Pinpoint the cell where the given text exists, returning its (X, Y) midpoint coordinate. 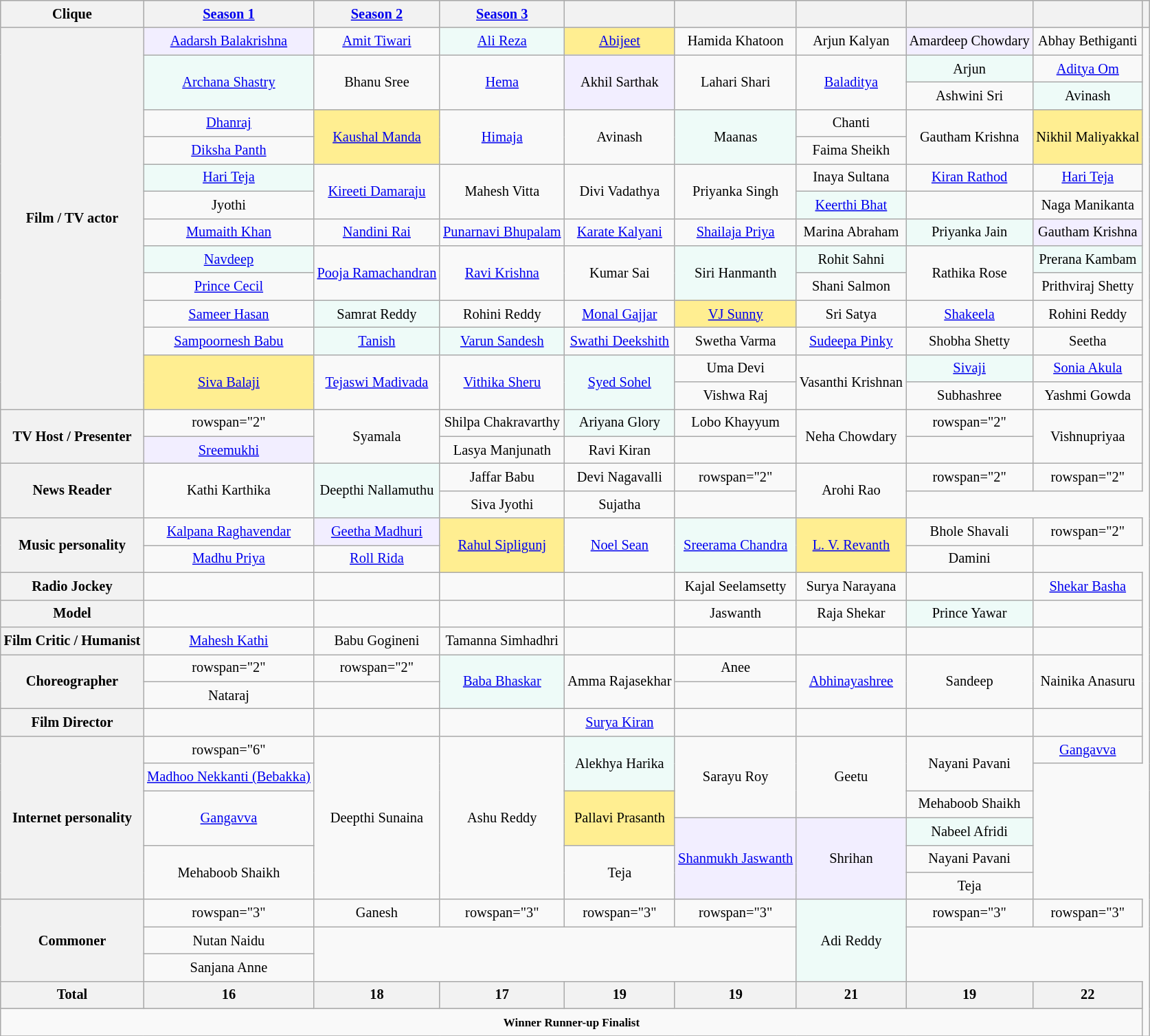
Choreographer (72, 682)
Punarnavi Bhupalam (501, 232)
Babu Gogineni (376, 640)
Pooja Ramachandran (376, 272)
Mumaith Khan (228, 232)
Baladitya (851, 82)
Swathi Deekshith (620, 341)
Prithviraj Shetty (1087, 286)
Rahul Sipligunj (501, 545)
VJ Sunny (735, 314)
Baba Bhaskar (501, 682)
Naga Manikanta (1087, 205)
Akhil Sarthak (620, 82)
Sarayu Roy (735, 776)
Abijeet (620, 41)
Shanmukh Jaswanth (735, 859)
Noel Sean (620, 545)
Roll Rida (376, 559)
Marina Abraham (851, 232)
News Reader (72, 491)
Vishwa Raj (735, 396)
Swetha Varma (735, 341)
Sonia Akula (1087, 368)
TV Host / Presenter (72, 436)
Nikhil Maliyakkal (1087, 136)
Total (72, 995)
Maanas (735, 136)
Anee (735, 668)
rowspan="6" (228, 750)
17 (501, 995)
Hamida Khatoon (735, 41)
Deepthi Sunaina (376, 818)
Nabeel Afridi (970, 831)
Prerana Kambam (1087, 259)
Mahesh Vitta (501, 191)
Hema (501, 82)
Model (72, 613)
Tanish (376, 341)
Film Director (72, 722)
Sudeepa Pinky (851, 341)
Ali Reza (501, 41)
Subhashree (970, 396)
Sri Satya (851, 314)
Kalpana Raghavendar (228, 532)
Tamanna Simhadhri (501, 640)
Radio Jockey (72, 586)
Syed Sohel (620, 382)
Aadarsh Balakrishna (228, 41)
22 (1087, 995)
Arjun (970, 69)
Commoner (72, 940)
Geetu (851, 776)
Prince Yawar (970, 613)
Film / TV actor (72, 218)
Ashwini Sri (970, 95)
Damini (970, 559)
Sampoornesh Babu (228, 341)
Lahari Shari (735, 82)
Sanjana Anne (228, 967)
Amit Tiwari (376, 41)
Amardeep Chowdary (970, 41)
Adi Reddy (851, 940)
Rohit Sahni (851, 259)
Nandini Rai (376, 232)
Varun Sandesh (501, 341)
Surya Kiran (620, 722)
Siri Hanmanth (735, 272)
Mahesh Kathi (228, 640)
Bhanu Sree (376, 82)
Amma Rajasekhar (620, 682)
Uma Devi (735, 368)
Alekhya Harika (620, 763)
Divi Vadathya (620, 191)
Kaushal Manda (376, 136)
Bhole Shavali (970, 532)
Devi Nagavalli (620, 477)
Abhay Bethiganti (1087, 41)
Lobo Khayyum (735, 423)
Shrihan (851, 859)
Himaja (501, 136)
Seetha (1087, 341)
Samrat Reddy (376, 314)
Ganesh (376, 913)
Deepthi Nallamuthu (376, 491)
Kireeti Damaraju (376, 191)
L. V. Revanth (851, 545)
Season 2 (376, 14)
Diksha Panth (228, 150)
Aditya Om (1087, 69)
Nainika Anasuru (1087, 682)
Kiran Rathod (970, 177)
Sujatha (620, 504)
Ashu Reddy (501, 818)
Siva Jyothi (501, 504)
Raja Shekar (851, 613)
Keerthi Bhat (851, 205)
Jaffar Babu (501, 477)
Arjun Kalyan (851, 41)
Navdeep (228, 259)
Monal Gajjar (620, 314)
Priyanka Jain (970, 232)
Vithika Sheru (501, 382)
Jyothi (228, 205)
Dhanraj (228, 123)
Abhinayashree (851, 682)
Rathika Rose (970, 272)
Ravi Kiran (620, 450)
Ariyana Glory (620, 423)
Vasanthi Krishnan (851, 382)
Nutan Naidu (228, 941)
Yashmi Gowda (1087, 396)
Prince Cecil (228, 286)
Music personality (72, 545)
Jaswanth (735, 613)
Film Critic / Humanist (72, 640)
Shobha Shetty (970, 341)
Ravi Krishna (501, 272)
Sandeep (970, 682)
Kathi Karthika (228, 491)
Sreerama Chandra (735, 545)
Season 1 (228, 14)
Arohi Rao (851, 491)
18 (376, 995)
Pallavi Prasanth (620, 818)
Vishnupriyaa (1087, 436)
Nataraj (228, 695)
Surya Narayana (851, 586)
Shakeela (970, 314)
Tejaswi Madivada (376, 382)
Lasya Manjunath (501, 450)
Winner Runner-up Finalist (572, 1022)
Shilpa Chakravarthy (501, 423)
Faima Sheikh (851, 150)
Sivaji (970, 368)
Priyanka Singh (735, 191)
Clique (72, 14)
Chanti (851, 123)
Sameer Hasan (228, 314)
Archana Shastry (228, 82)
Karate Kalyani (620, 232)
Siva Balaji (228, 382)
Sreemukhi (228, 450)
Kumar Sai (620, 272)
Internet personality (72, 818)
21 (851, 995)
Shani Salmon (851, 286)
Madhoo Nekkanti (Bebakka) (228, 777)
Kajal Seelamsetty (735, 586)
Geetha Madhuri (376, 532)
16 (228, 995)
Inaya Sultana (851, 177)
Madhu Priya (228, 559)
Neha Chowdary (851, 436)
Syamala (376, 436)
Season 3 (501, 14)
Shailaja Priya (735, 232)
Shekar Basha (1087, 586)
